Identify which cell holds the provided text, then report its (X, Y) central coordinate. 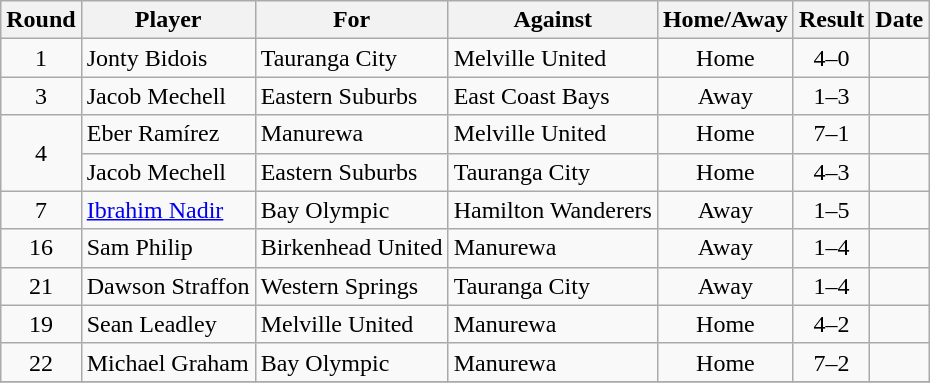
Jonty Bidois (168, 58)
22 (41, 362)
19 (41, 324)
Western Springs (352, 286)
Michael Graham (168, 362)
Against (552, 20)
3 (41, 96)
East Coast Bays (552, 96)
Birkenhead United (352, 248)
Dawson Straffon (168, 286)
7–1 (831, 134)
Sean Leadley (168, 324)
4 (41, 153)
For (352, 20)
4–2 (831, 324)
7–2 (831, 362)
4–3 (831, 172)
4–0 (831, 58)
1 (41, 58)
21 (41, 286)
Home/Away (725, 20)
Hamilton Wanderers (552, 210)
Ibrahim Nadir (168, 210)
Sam Philip (168, 248)
1–5 (831, 210)
Date (900, 20)
Eber Ramírez (168, 134)
Player (168, 20)
Round (41, 20)
1–3 (831, 96)
16 (41, 248)
Result (831, 20)
7 (41, 210)
